Pinpoint the cell where the given text exists, returning its [X, Y] midpoint coordinate. 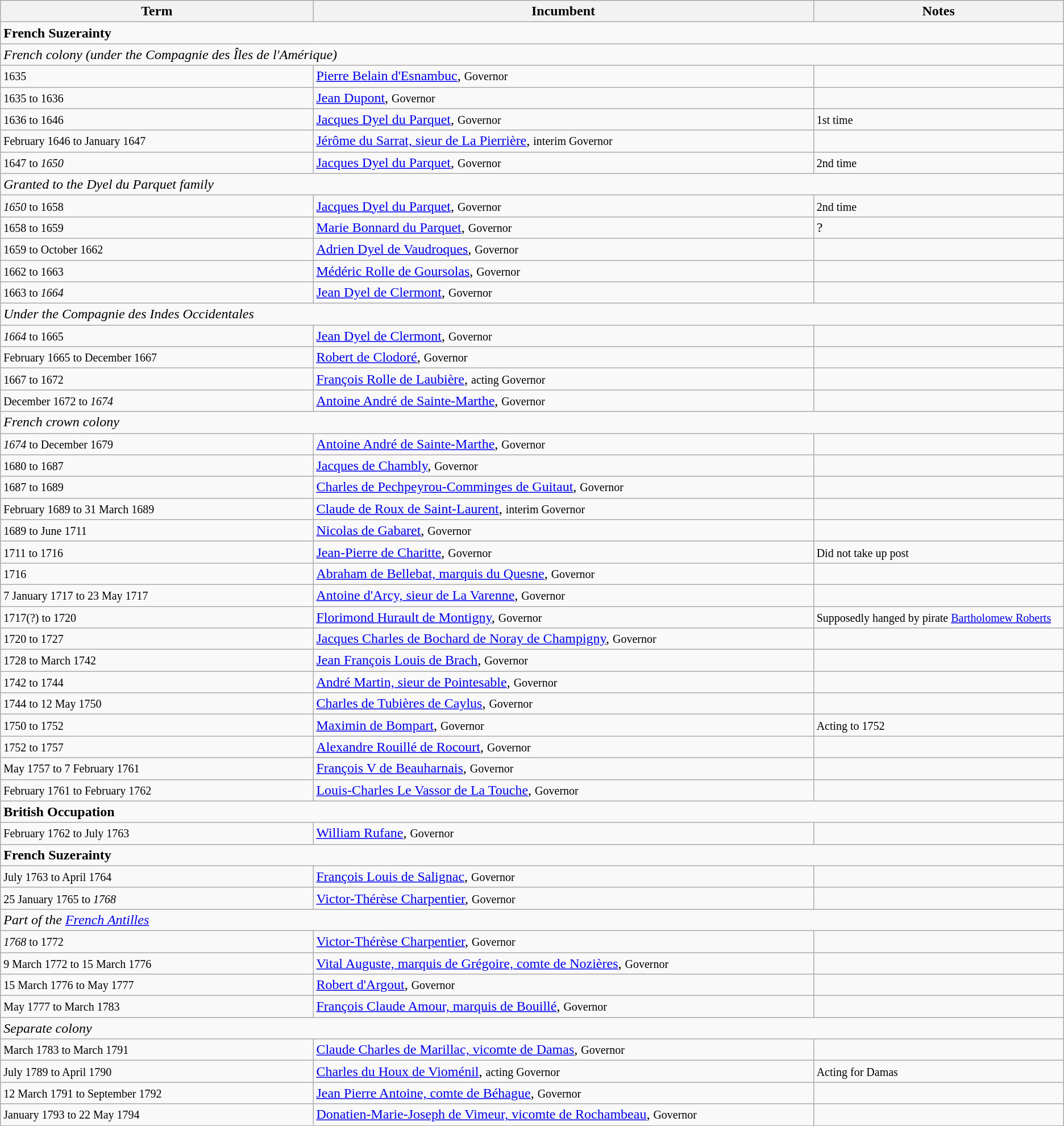
1662 to 1663 [157, 271]
Donatien-Marie-Joseph de Vimeur, vicomte de Rochambeau, Governor [563, 1115]
Jean Dupont, Governor [563, 98]
Jean Pierre Antoine, comte de Béhague, Governor [563, 1093]
9 March 1772 to 15 March 1776 [157, 963]
February 1761 to February 1762 [157, 790]
Marie Bonnard du Parquet, Governor [563, 227]
1711 to 1716 [157, 552]
1716 [157, 574]
1689 to June 1711 [157, 530]
Granted to the Dyel du Parquet family [532, 184]
1728 to March 1742 [157, 660]
1635 to 1636 [157, 98]
January 1793 to 22 May 1794 [157, 1115]
1650 to 1658 [157, 206]
French crown colony [532, 422]
Claude Charles de Marillac, vicomte de Damas, Governor [563, 1050]
February 1665 to December 1667 [157, 358]
Maximin de Bompart, Governor [563, 725]
1720 to 1727 [157, 639]
Jean François Louis de Brach, Governor [563, 660]
Charles du Houx de Vioménil, acting Governor [563, 1071]
1659 to October 1662 [157, 249]
1635 [157, 76]
Separate colony [532, 1028]
Part of the French Antilles [532, 920]
1658 to 1659 [157, 227]
1636 to 1646 [157, 119]
February 1762 to July 1763 [157, 833]
Notes [938, 11]
1667 to 1672 [157, 379]
Supposedly hanged by pirate Bartholomew Roberts [938, 617]
1680 to 1687 [157, 466]
1768 to 1772 [157, 941]
Charles de Pechpeyrou-Comminges de Guitaut, Governor [563, 487]
Jérôme du Sarrat, sieur de La Pierrière, interim Governor [563, 141]
February 1646 to January 1647 [157, 141]
Jacques de Chambly, Governor [563, 466]
December 1672 to 1674 [157, 401]
1647 to 1650 [157, 163]
July 1763 to April 1764 [157, 876]
Antoine d'Arcy, sieur de La Varenne, Governor [563, 595]
Jean-Pierre de Charitte, Governor [563, 552]
François Louis de Salignac, Governor [563, 876]
François Claude Amour, marquis de Bouillé, Governor [563, 1007]
Nicolas de Gabaret, Governor [563, 530]
Pierre Belain d'Esnambuc, Governor [563, 76]
1663 to 1664 [157, 293]
François Rolle de Laubière, acting Governor [563, 379]
May 1777 to March 1783 [157, 1007]
1664 to 1665 [157, 336]
February 1689 to 31 March 1689 [157, 509]
Florimond Hurault de Montigny, Governor [563, 617]
1750 to 1752 [157, 725]
12 March 1791 to September 1792 [157, 1093]
Adrien Dyel de Vaudroques, Governor [563, 249]
? [938, 227]
Médéric Rolle de Goursolas, Governor [563, 271]
15 March 1776 to May 1777 [157, 985]
British Occupation [532, 812]
July 1789 to April 1790 [157, 1071]
7 January 1717 to 23 May 1717 [157, 595]
Term [157, 11]
Incumbent [563, 11]
1687 to 1689 [157, 487]
André Martin, sieur de Pointesable, Governor [563, 682]
25 January 1765 to 1768 [157, 898]
May 1757 to 7 February 1761 [157, 768]
Claude de Roux de Saint-Laurent, interim Governor [563, 509]
Charles de Tubières de Caylus, Governor [563, 704]
1752 to 1757 [157, 747]
March 1783 to March 1791 [157, 1050]
1st time [938, 119]
William Rufane, Governor [563, 833]
Under the Compagnie des Indes Occidentales [532, 314]
Robert de Clodoré, Governor [563, 358]
1717(?) to 1720 [157, 617]
French colony (under the Compagnie des Îles de l'Amérique) [532, 55]
Abraham de Bellebat, marquis du Quesne, Governor [563, 574]
Alexandre Rouillé de Rocourt, Governor [563, 747]
1744 to 12 May 1750 [157, 704]
Acting for Damas [938, 1071]
Louis-Charles Le Vassor de La Touche, Governor [563, 790]
Robert d'Argout, Governor [563, 985]
1674 to December 1679 [157, 444]
1742 to 1744 [157, 682]
Vital Auguste, marquis de Grégoire, comte de Nozières, Governor [563, 963]
Did not take up post [938, 552]
Acting to 1752 [938, 725]
Jacques Charles de Bochard de Noray de Champigny, Governor [563, 639]
François V de Beauharnais, Governor [563, 768]
